Return the (X, Y) coordinate for the center point of the cell that contains the specified text.  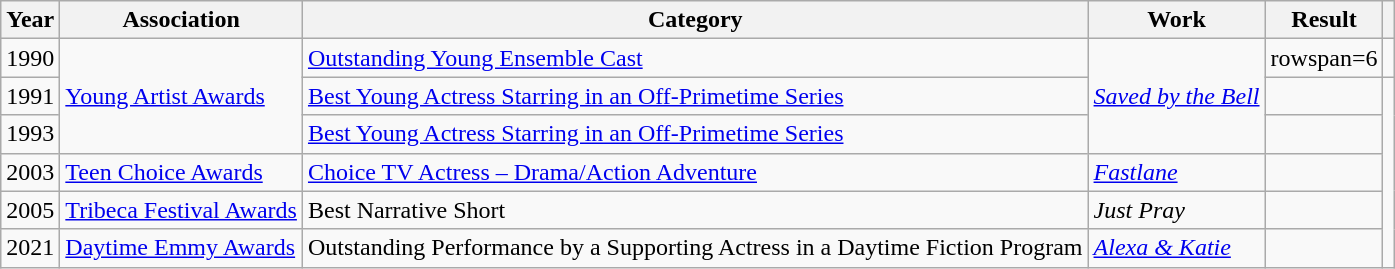
Choice TV Actress – Drama/Action Adventure (695, 172)
rowspan=6 (1324, 58)
Young Artist Awards (182, 96)
1993 (30, 134)
Tribeca Festival Awards (182, 210)
1991 (30, 96)
2005 (30, 210)
1990 (30, 58)
Year (30, 20)
Work (1176, 20)
Alexa & Katie (1176, 248)
Just Pray (1176, 210)
Fastlane (1176, 172)
Category (695, 20)
Outstanding Performance by a Supporting Actress in a Daytime Fiction Program (695, 248)
Daytime Emmy Awards (182, 248)
Best Narrative Short (695, 210)
Association (182, 20)
2021 (30, 248)
Result (1324, 20)
Teen Choice Awards (182, 172)
Outstanding Young Ensemble Cast (695, 58)
2003 (30, 172)
Saved by the Bell (1176, 96)
